Locate the cell with the specified text and output its (X, Y) center coordinate. 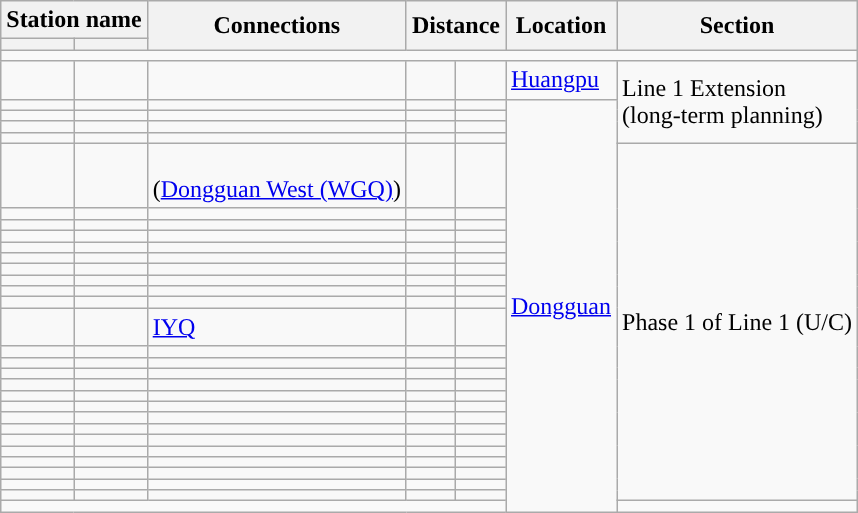
Location (562, 26)
IYQ (276, 327)
Station name (74, 20)
Distance (456, 26)
Line 1 Extension(long-term planning) (738, 102)
Dongguan (562, 306)
Phase 1 of Line 1 (U/C) (738, 322)
Huangpu (562, 80)
(Dongguan West (WGQ)) (276, 176)
Connections (276, 26)
Section (738, 26)
